Find where the given text appears and provide that cell's center as [x, y] coordinate. 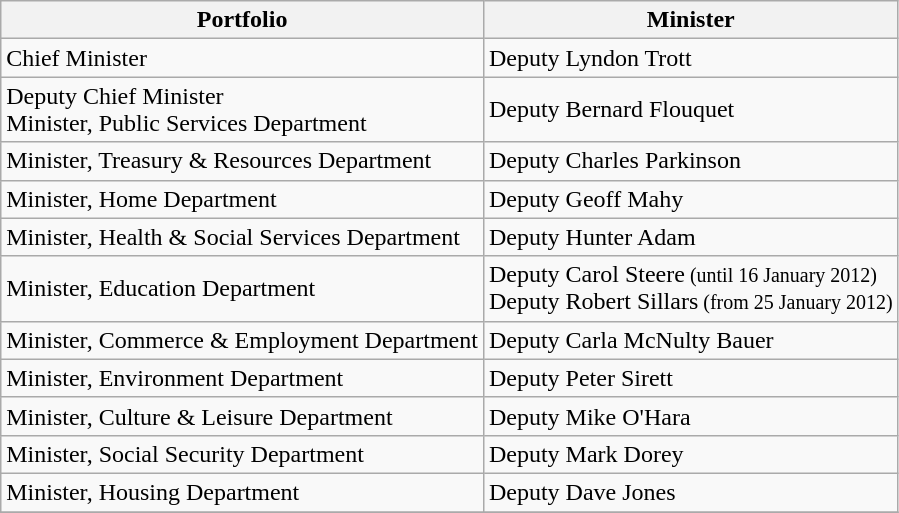
Minister [690, 20]
Deputy Carla McNulty Bauer [690, 340]
Minister, Culture & Leisure Department [242, 416]
Deputy Dave Jones [690, 492]
Minister, Social Security Department [242, 454]
Minister, Home Department [242, 199]
Deputy Lyndon Trott [690, 58]
Minister, Education Department [242, 288]
Minister, Housing Department [242, 492]
Deputy Charles Parkinson [690, 161]
Deputy Peter Sirett [690, 378]
Chief Minister [242, 58]
Deputy Mark Dorey [690, 454]
Deputy Bernard Flouquet [690, 110]
Deputy Mike O'Hara [690, 416]
Deputy Carol Steere (until 16 January 2012)Deputy Robert Sillars (from 25 January 2012) [690, 288]
Deputy Geoff Mahy [690, 199]
Minister, Treasury & Resources Department [242, 161]
Deputy Chief MinisterMinister, Public Services Department [242, 110]
Minister, Commerce & Employment Department [242, 340]
Minister, Health & Social Services Department [242, 237]
Minister, Environment Department [242, 378]
Portfolio [242, 20]
Deputy Hunter Adam [690, 237]
